From the cell containing the given text, extract its center point as (x, y) coordinate. 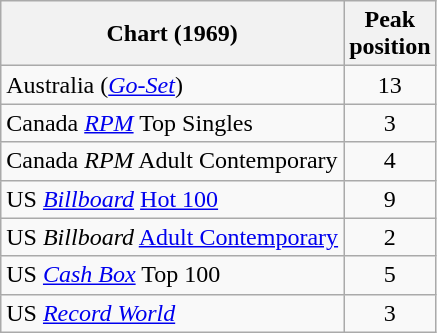
US Billboard Hot 100 (172, 199)
13 (390, 85)
Chart (1969) (172, 34)
2 (390, 237)
9 (390, 199)
US Cash Box Top 100 (172, 275)
Peakposition (390, 34)
US Record World (172, 313)
5 (390, 275)
4 (390, 161)
Australia (Go-Set) (172, 85)
Canada RPM Adult Contemporary (172, 161)
US Billboard Adult Contemporary (172, 237)
Canada RPM Top Singles (172, 123)
